Identify which cell holds the provided text, then report its [X, Y] central coordinate. 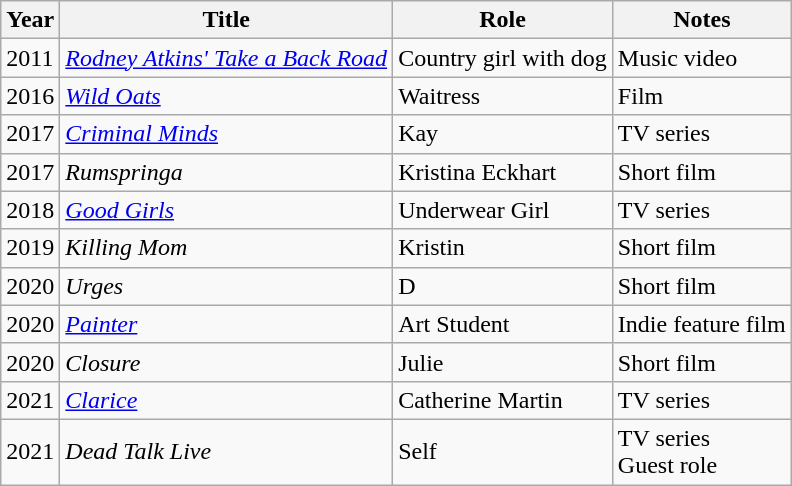
Julie [503, 362]
Good Girls [226, 210]
Killing Mom [226, 248]
D [503, 286]
Art Student [503, 324]
Music video [702, 58]
2019 [30, 248]
Film [702, 96]
Role [503, 20]
Title [226, 20]
Kristina Eckhart [503, 172]
TV seriesGuest role [702, 452]
Kristin [503, 248]
Indie feature film [702, 324]
Criminal Minds [226, 134]
Rodney Atkins' Take a Back Road [226, 58]
Notes [702, 20]
Waitress [503, 96]
2018 [30, 210]
2016 [30, 96]
Wild Oats [226, 96]
Urges [226, 286]
Country girl with dog [503, 58]
2011 [30, 58]
Kay [503, 134]
Underwear Girl [503, 210]
Dead Talk Live [226, 452]
Painter [226, 324]
Clarice [226, 400]
Rumspringa [226, 172]
Catherine Martin [503, 400]
Closure [226, 362]
Self [503, 452]
Year [30, 20]
